Identify which cell holds the provided text, then report its [X, Y] central coordinate. 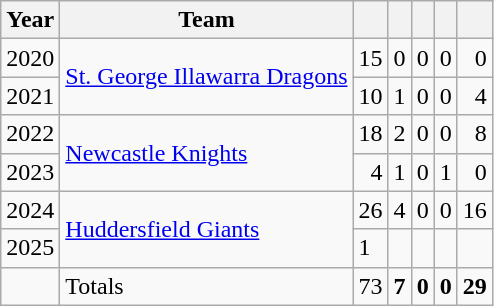
10 [370, 96]
26 [370, 210]
8 [474, 134]
2 [400, 134]
Totals [206, 286]
Year [30, 20]
16 [474, 210]
18 [370, 134]
7 [400, 286]
2025 [30, 248]
2022 [30, 134]
2024 [30, 210]
2023 [30, 172]
2020 [30, 58]
73 [370, 286]
15 [370, 58]
2021 [30, 96]
Newcastle Knights [206, 153]
29 [474, 286]
Team [206, 20]
Huddersfield Giants [206, 229]
St. George Illawarra Dragons [206, 77]
